Scan for the cell matching the given text and deliver its [x, y] coordinate at center. 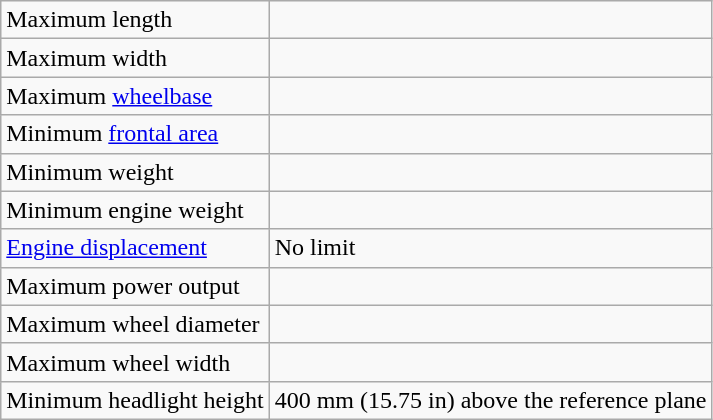
400 mm (15.75 in) above the reference plane [490, 400]
No limit [490, 248]
Maximum wheel diameter [135, 324]
Maximum wheelbase [135, 96]
Maximum width [135, 58]
Maximum wheel width [135, 362]
Minimum engine weight [135, 210]
Minimum weight [135, 172]
Engine displacement [135, 248]
Minimum headlight height [135, 400]
Maximum power output [135, 286]
Minimum frontal area [135, 134]
Maximum length [135, 20]
